Identify which cell holds the provided text, then report its [X, Y] central coordinate. 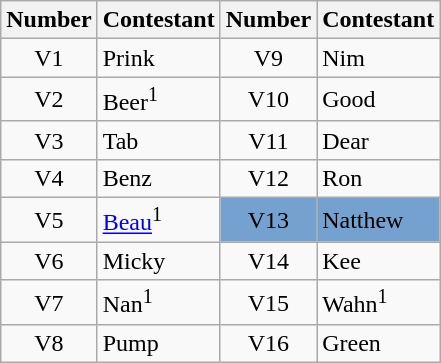
V6 [49, 261]
V1 [49, 58]
V2 [49, 100]
Micky [158, 261]
Beau1 [158, 220]
Benz [158, 178]
Wahn1 [378, 302]
V16 [268, 344]
V4 [49, 178]
Prink [158, 58]
Natthew [378, 220]
V15 [268, 302]
Beer1 [158, 100]
V9 [268, 58]
Pump [158, 344]
V7 [49, 302]
Green [378, 344]
Tab [158, 140]
V3 [49, 140]
V8 [49, 344]
Good [378, 100]
Nim [378, 58]
V5 [49, 220]
Dear [378, 140]
V12 [268, 178]
V10 [268, 100]
Nan1 [158, 302]
V13 [268, 220]
Ron [378, 178]
V14 [268, 261]
V11 [268, 140]
Kee [378, 261]
